For the text-containing cell, return its midpoint in [X, Y] coordinate format. 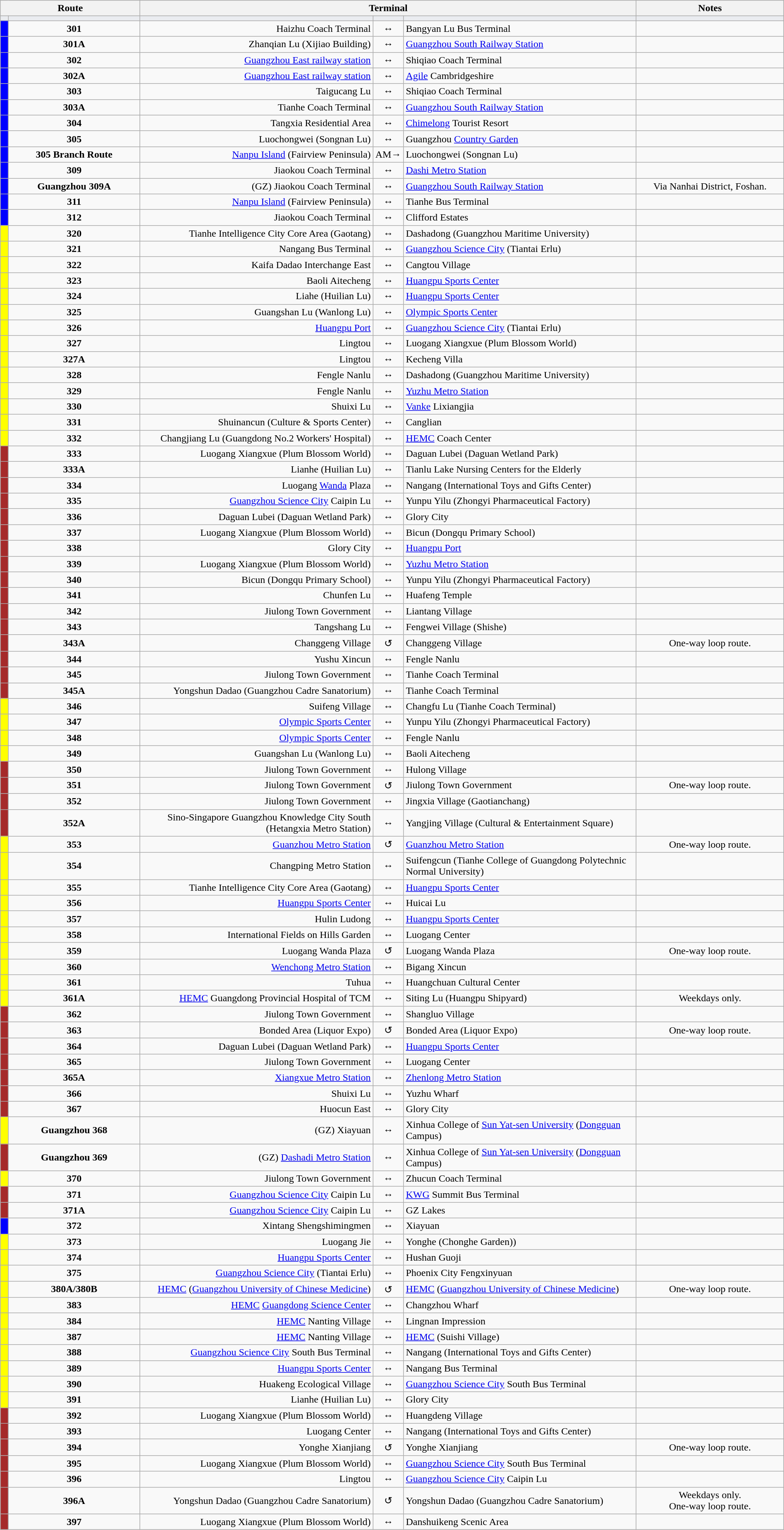
356 [74, 903]
325 [74, 312]
Shuinancun (Culture & Sports Center) [256, 422]
311 [74, 202]
332 [74, 438]
329 [74, 391]
309 [74, 170]
Zhenlong Metro Station [520, 1077]
Fengwei Village (Shishe) [520, 627]
HEMC (Suishi Village) [520, 1337]
388 [74, 1353]
AM→ [388, 154]
Suifeng Village [256, 706]
Hulong Village [520, 769]
Cangtou Village [520, 265]
397 [74, 1522]
Huicai Lu [520, 903]
Tangxia Residential Area [256, 123]
Guangzhou 368 [74, 1130]
Xiangxue Metro Station [256, 1077]
324 [74, 296]
362 [74, 1014]
Danshuikeng Scenic Area [520, 1522]
Notes [710, 8]
353 [74, 844]
Xintang Shengshimingmen [256, 1226]
359 [74, 951]
Tangshang Lu [256, 627]
326 [74, 328]
394 [74, 1447]
343A [74, 643]
320 [74, 233]
330 [74, 406]
355 [74, 887]
HEMC Coach Center [520, 438]
Guangzhou Country Garden [520, 139]
371A [74, 1210]
HEMC Guangdong Provincial Hospital of TCM [256, 998]
Changzhou Wharf [520, 1305]
364 [74, 1046]
Huangdeng Village [520, 1415]
Guangzhou 309A [74, 186]
Kecheng Villa [520, 359]
303A [74, 107]
389 [74, 1368]
Taigucang Lu [256, 91]
(GZ) Xiayuan [256, 1130]
323 [74, 281]
365 [74, 1062]
387 [74, 1337]
302A [74, 76]
Canglian [520, 422]
337 [74, 532]
Via Nanhai District, Foshan. [710, 186]
340 [74, 580]
Yushu Xincun [256, 659]
Phoenix City Fengxinyuan [520, 1273]
357 [74, 919]
391 [74, 1400]
342 [74, 611]
321 [74, 249]
327 [74, 343]
348 [74, 738]
Changfu Lu (Tianhe Coach Terminal) [520, 706]
301 [74, 29]
390 [74, 1384]
370 [74, 1179]
Weekdays only. [710, 998]
384 [74, 1321]
International Fields on Hills Garden [256, 935]
Siting Lu (Huangpu Shipyard) [520, 998]
Chunfen Lu [256, 595]
Changping Metro Station [256, 866]
Vanke Lixiangjia [520, 406]
Zhanqian Lu (Xijiao Building) [256, 44]
(GZ) Jiaokou Coach Terminal [256, 186]
Hushan Guoji [520, 1257]
396A [74, 1500]
372 [74, 1226]
328 [74, 375]
Liantang Village [520, 611]
Huangchuan Cultural Center [520, 983]
303 [74, 91]
380A/380B [74, 1289]
Agile Cambridgeshire [520, 76]
305 Branch Route [74, 154]
Kaifa Dadao Interchange East [256, 265]
360 [74, 967]
392 [74, 1415]
Tianlu Lake Nursing Centers for the Elderly [520, 470]
333 [74, 454]
Haizhu Coach Terminal [256, 29]
350 [74, 769]
Guangzhou 369 [74, 1158]
336 [74, 517]
343 [74, 627]
345A [74, 691]
Huafeng Temple [520, 595]
373 [74, 1242]
327A [74, 359]
338 [74, 548]
334 [74, 485]
393 [74, 1431]
352 [74, 801]
Tuhua [256, 983]
351 [74, 785]
HEMC Guangdong Science Center [256, 1305]
Route [70, 8]
Jingxia Village (Gaotianchang) [520, 801]
Changjiang Lu (Guangdong No.2 Workers' Hospital) [256, 438]
335 [74, 501]
347 [74, 722]
Yonghe (Chonghe Garden)) [520, 1242]
GZ Lakes [520, 1210]
354 [74, 866]
363 [74, 1030]
Clifford Estates [520, 218]
Huocun East [256, 1109]
375 [74, 1273]
Tianhe Bus Terminal [520, 202]
312 [74, 218]
Lingnan Impression [520, 1321]
Chimelong Tourist Resort [520, 123]
Zhucun Coach Terminal [520, 1179]
358 [74, 935]
339 [74, 564]
352A [74, 823]
395 [74, 1463]
Xiayuan [520, 1226]
365A [74, 1077]
346 [74, 706]
Suifengcun (Tianhe College of Guangdong Polytechnic Normal University) [520, 866]
367 [74, 1109]
Luogang Jie [256, 1242]
371 [74, 1194]
Yuzhu Wharf [520, 1094]
Hulin Ludong [256, 919]
361A [74, 998]
383 [74, 1305]
349 [74, 753]
374 [74, 1257]
Weekdays only.One-way loop route. [710, 1500]
(GZ) Dashadi Metro Station [256, 1158]
396 [74, 1479]
344 [74, 659]
Yangjing Village (Cultural & Entertainment Square) [520, 823]
Shangluo Village [520, 1014]
322 [74, 265]
Huakeng Ecological Village [256, 1384]
333A [74, 470]
301A [74, 44]
345 [74, 675]
Terminal [388, 8]
302 [74, 60]
Dashi Metro Station [520, 170]
Bangyan Lu Bus Terminal [520, 29]
361 [74, 983]
KWG Summit Bus Terminal [520, 1194]
331 [74, 422]
Bigang Xincun [520, 967]
304 [74, 123]
Wenchong Metro Station [256, 967]
Liahe (Huilian Lu) [256, 296]
366 [74, 1094]
305 [74, 139]
341 [74, 595]
Sino-Singapore Guangzhou Knowledge City South (Hetangxia Metro Station) [256, 823]
